Determine the (X, Y) coordinate at the center of the cell enclosing the given text.  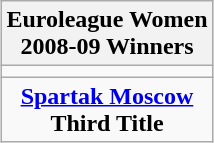
Spartak MoscowThird Title (107, 110)
Euroleague Women2008-09 Winners (107, 34)
